From the cell containing the given text, extract its center point as [x, y] coordinate. 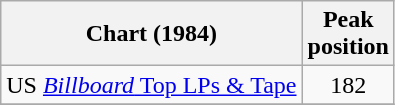
182 [348, 85]
Chart (1984) [152, 34]
Peakposition [348, 34]
US Billboard Top LPs & Tape [152, 85]
